Locate the cell with the specified text and output its [x, y] center coordinate. 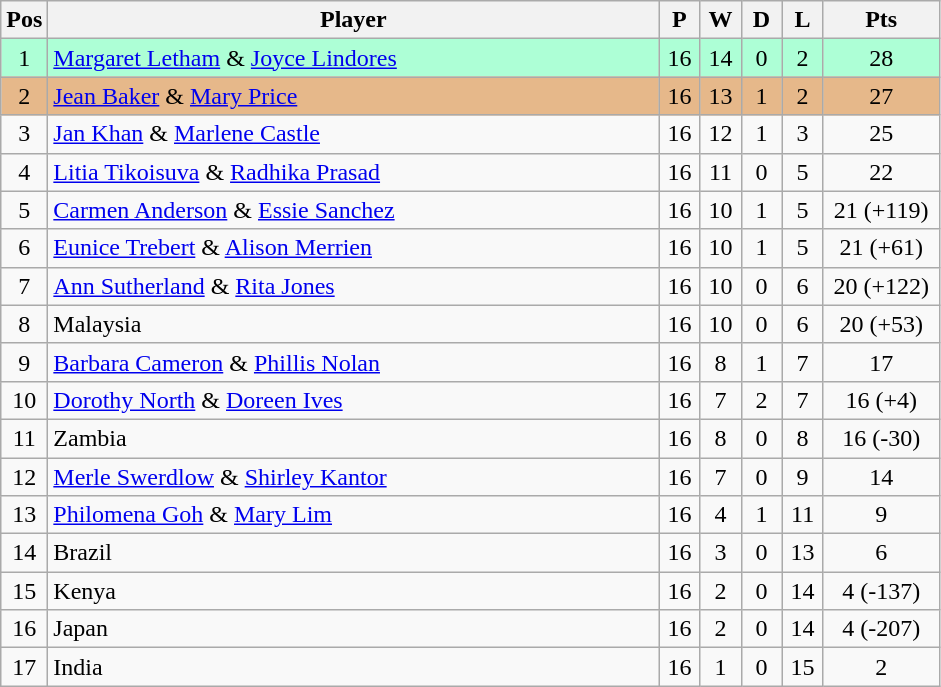
W [720, 20]
P [680, 20]
21 (+61) [881, 248]
Margaret Letham & Joyce Lindores [354, 58]
Eunice Trebert & Alison Merrien [354, 248]
Litia Tikoisuva & Radhika Prasad [354, 172]
28 [881, 58]
4 (-137) [881, 591]
Ann Sutherland & Rita Jones [354, 286]
Dorothy North & Doreen Ives [354, 400]
Pos [24, 20]
India [354, 667]
Carmen Anderson & Essie Sanchez [354, 210]
22 [881, 172]
21 (+119) [881, 210]
Pts [881, 20]
Player [354, 20]
Barbara Cameron & Phillis Nolan [354, 362]
Malaysia [354, 324]
Philomena Goh & Mary Lim [354, 515]
L [802, 20]
20 (+122) [881, 286]
4 (-207) [881, 629]
Jean Baker & Mary Price [354, 96]
25 [881, 134]
Kenya [354, 591]
20 (+53) [881, 324]
27 [881, 96]
Jan Khan & Marlene Castle [354, 134]
Brazil [354, 553]
Merle Swerdlow & Shirley Kantor [354, 477]
Zambia [354, 438]
16 (+4) [881, 400]
D [762, 20]
Japan [354, 629]
16 (-30) [881, 438]
